Determine the [x, y] coordinate at the center of the cell enclosing the given text.  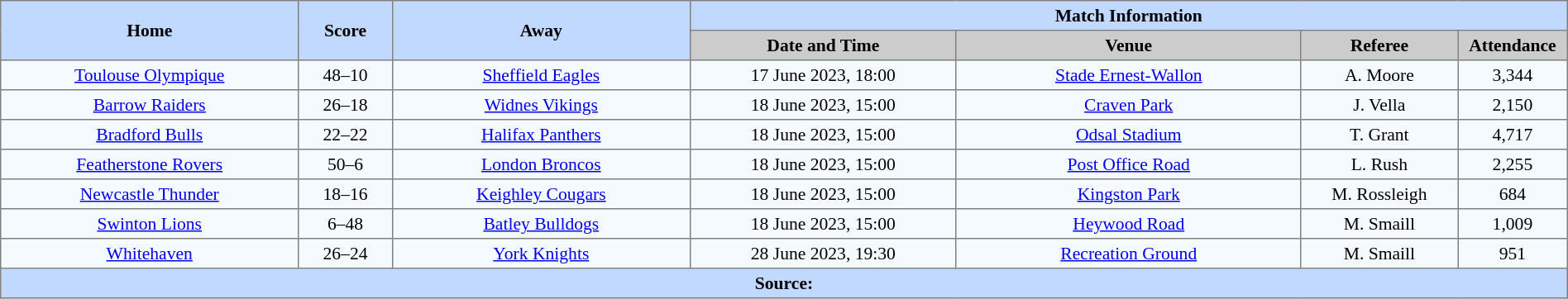
Recreation Ground [1128, 254]
684 [1513, 194]
Home [150, 31]
2,255 [1513, 164]
L. Rush [1379, 164]
1,009 [1513, 224]
Keighley Cougars [541, 194]
26–18 [346, 105]
York Knights [541, 254]
50–6 [346, 164]
M. Rossleigh [1379, 194]
London Broncos [541, 164]
Toulouse Olympique [150, 75]
28 June 2023, 19:30 [823, 254]
Whitehaven [150, 254]
Referee [1379, 45]
Away [541, 31]
18–16 [346, 194]
48–10 [346, 75]
Date and Time [823, 45]
Match Information [1128, 16]
Swinton Lions [150, 224]
Score [346, 31]
Stade Ernest-Wallon [1128, 75]
2,150 [1513, 105]
4,717 [1513, 135]
Batley Bulldogs [541, 224]
Sheffield Eagles [541, 75]
Craven Park [1128, 105]
A. Moore [1379, 75]
951 [1513, 254]
22–22 [346, 135]
Source: [784, 283]
Halifax Panthers [541, 135]
Widnes Vikings [541, 105]
Attendance [1513, 45]
Barrow Raiders [150, 105]
Venue [1128, 45]
T. Grant [1379, 135]
Featherstone Rovers [150, 164]
Bradford Bulls [150, 135]
Heywood Road [1128, 224]
Odsal Stadium [1128, 135]
3,344 [1513, 75]
6–48 [346, 224]
Post Office Road [1128, 164]
Newcastle Thunder [150, 194]
J. Vella [1379, 105]
Kingston Park [1128, 194]
26–24 [346, 254]
17 June 2023, 18:00 [823, 75]
